Scan for the cell matching the given text and deliver its [x, y] coordinate at center. 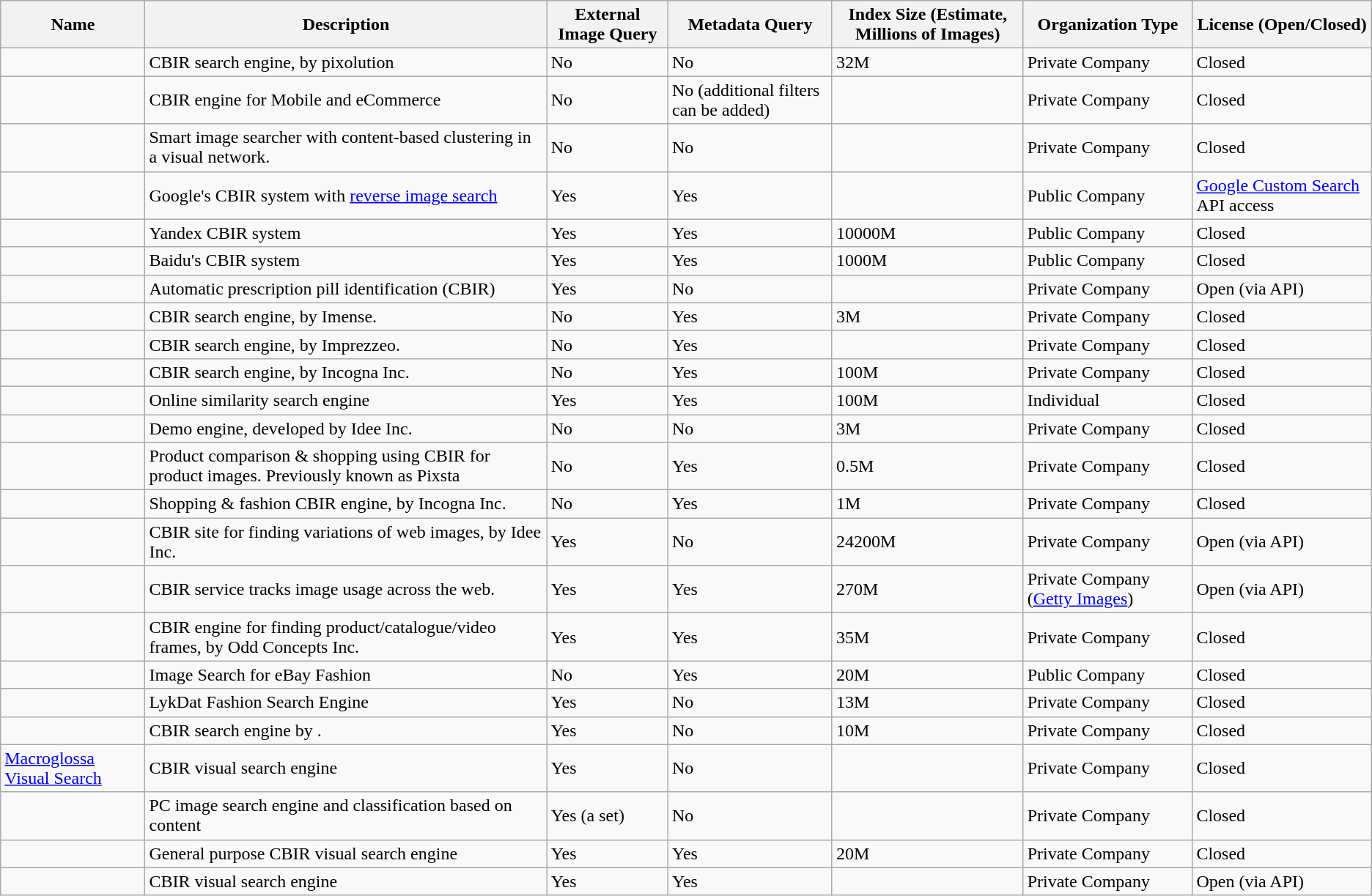
General purpose CBIR visual search engine [346, 854]
License (Open/Closed) [1282, 25]
CBIR search engine, by Imense. [346, 316]
Product comparison & shopping using CBIR for product images. Previously known as Pixsta [346, 466]
Yes (a set) [607, 816]
External Image Query [607, 25]
LykDat Fashion Search Engine [346, 703]
Metadata Query [750, 25]
Online similarity search engine [346, 400]
CBIR search engine, by Incogna Inc. [346, 372]
Google's CBIR system with reverse image search [346, 195]
CBIR service tracks image usage across the web. [346, 589]
Description [346, 25]
Automatic prescription pill identification (CBIR) [346, 289]
1000M [928, 261]
Demo engine, developed by Idee Inc. [346, 429]
Macroglossa Visual Search [73, 768]
1M [928, 504]
CBIR engine for finding product/catalogue/video frames, by Odd Concepts Inc. [346, 637]
Google Custom Search API access [1282, 195]
Index Size (Estimate, Millions of Images) [928, 25]
13M [928, 703]
CBIR engine for Mobile and eCommerce [346, 100]
Shopping & fashion CBIR engine, by Incogna Inc. [346, 504]
CBIR search engine, by Imprezzeo. [346, 344]
35M [928, 637]
CBIR search engine by . [346, 730]
CBIR search engine, by pixolution [346, 62]
PC image search engine and classification based on content [346, 816]
10000M [928, 233]
0.5M [928, 466]
10M [928, 730]
CBIR site for finding variations of web images, by Idee Inc. [346, 542]
Yandex CBIR system [346, 233]
Individual [1108, 400]
Private Company (Getty Images) [1108, 589]
Image Search for eBay Fashion [346, 675]
32M [928, 62]
270M [928, 589]
Name [73, 25]
Organization Type [1108, 25]
Baidu's CBIR system [346, 261]
24200M [928, 542]
Smart image searcher with content-based clustering in a visual network. [346, 148]
No (additional filters can be added) [750, 100]
